Determine the (x, y) coordinate at the center of the cell enclosing the given text.  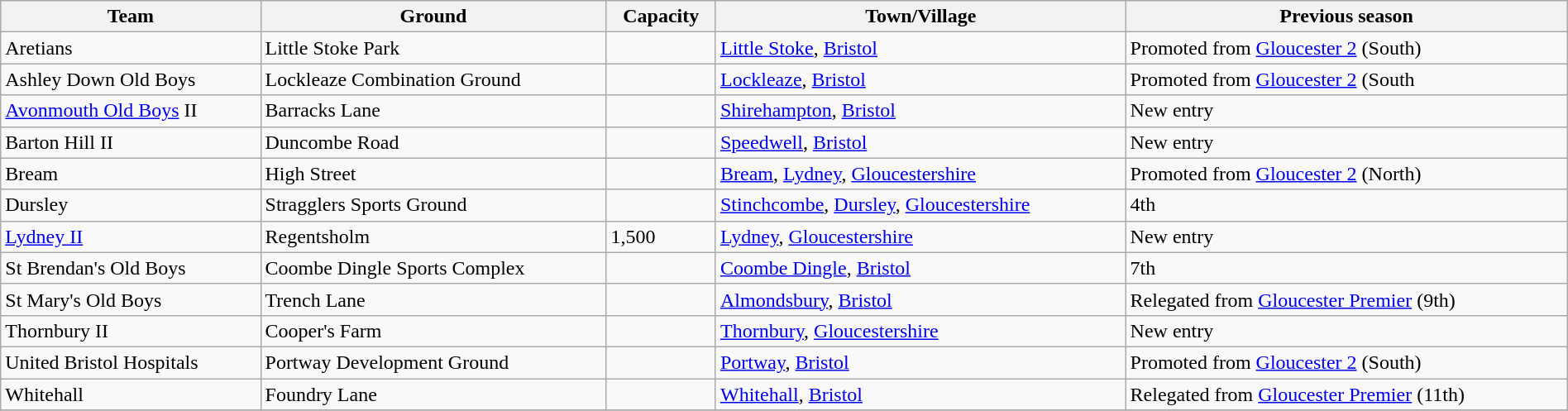
4th (1346, 205)
Capacity (661, 17)
Thornbury II (131, 331)
Trench Lane (433, 299)
Lockleaze Combination Ground (433, 79)
Bream (131, 174)
Relegated from Gloucester Premier (9th) (1346, 299)
Lydney II (131, 237)
Regentsholm (433, 237)
Portway, Bristol (920, 362)
Thornbury, Gloucestershire (920, 331)
Shirehampton, Bristol (920, 111)
Whitehall, Bristol (920, 394)
St Mary's Old Boys (131, 299)
Portway Development Ground (433, 362)
Whitehall (131, 394)
7th (1346, 268)
Promoted from Gloucester 2 (South (1346, 79)
Promoted from Gloucester 2 (North) (1346, 174)
Almondsbury, Bristol (920, 299)
Duncombe Road (433, 142)
Barton Hill II (131, 142)
High Street (433, 174)
Aretians (131, 48)
Coombe Dingle Sports Complex (433, 268)
United Bristol Hospitals (131, 362)
Previous season (1346, 17)
Coombe Dingle, Bristol (920, 268)
Team (131, 17)
Lydney, Gloucestershire (920, 237)
Stragglers Sports Ground (433, 205)
Cooper's Farm (433, 331)
Dursley (131, 205)
Ground (433, 17)
Speedwell, Bristol (920, 142)
Little Stoke Park (433, 48)
1,500 (661, 237)
Avonmouth Old Boys II (131, 111)
Bream, Lydney, Gloucestershire (920, 174)
Ashley Down Old Boys (131, 79)
Foundry Lane (433, 394)
Town/Village (920, 17)
St Brendan's Old Boys (131, 268)
Stinchcombe, Dursley, Gloucestershire (920, 205)
Relegated from Gloucester Premier (11th) (1346, 394)
Lockleaze, Bristol (920, 79)
Barracks Lane (433, 111)
Little Stoke, Bristol (920, 48)
